Provide the [x, y] coordinate of the cell's center where the given text is located.  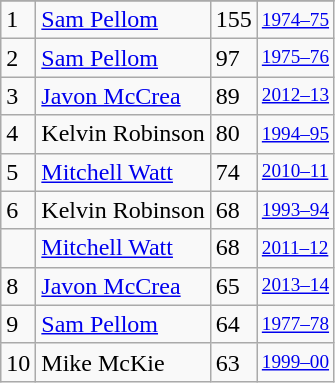
6 [18, 210]
8 [18, 286]
2013–14 [295, 286]
4 [18, 134]
2012–13 [295, 96]
2010–11 [295, 172]
3 [18, 96]
74 [234, 172]
Mike McKie [123, 362]
1 [18, 20]
63 [234, 362]
9 [18, 324]
1994–95 [295, 134]
89 [234, 96]
64 [234, 324]
155 [234, 20]
1975–76 [295, 58]
2011–12 [295, 248]
1977–78 [295, 324]
10 [18, 362]
5 [18, 172]
65 [234, 286]
1993–94 [295, 210]
1974–75 [295, 20]
80 [234, 134]
1999–00 [295, 362]
2 [18, 58]
97 [234, 58]
